Extract the (x, y) coordinate from the center of the cell holding the provided text.  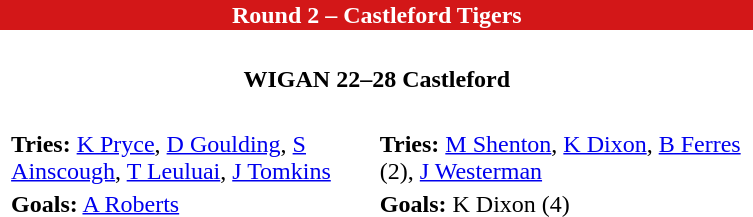
WIGAN 22–28 Castleford (376, 79)
Tries: M Shenton, K Dixon, B Ferres (2), J Westerman (561, 158)
Round 2 – Castleford Tigers (377, 15)
Tries: K Pryce, D Goulding, S Ainscough, T Leuluai, J Tomkins (193, 158)
